From the cell containing the given text, extract its center point as [x, y] coordinate. 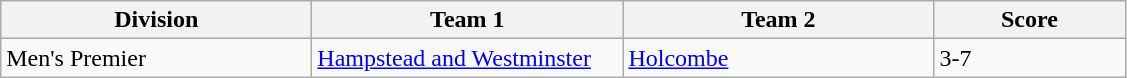
Hampstead and Westminster [468, 58]
Holcombe [778, 58]
3-7 [1030, 58]
Division [156, 20]
Men's Premier [156, 58]
Score [1030, 20]
Team 2 [778, 20]
Team 1 [468, 20]
